Pinpoint the cell where the given text exists, returning its (X, Y) midpoint coordinate. 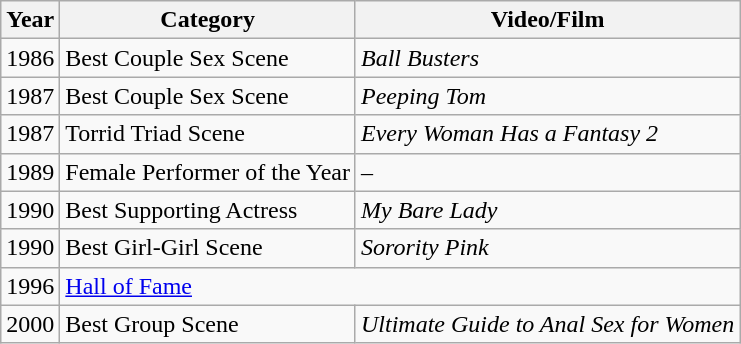
Every Woman Has a Fantasy 2 (547, 134)
Ultimate Guide to Anal Sex for Women (547, 324)
Female Performer of the Year (208, 172)
My Bare Lady (547, 210)
1996 (30, 286)
Year (30, 20)
– (547, 172)
1986 (30, 58)
Best Group Scene (208, 324)
Hall of Fame (400, 286)
1989 (30, 172)
Best Girl-Girl Scene (208, 248)
2000 (30, 324)
Best Supporting Actress (208, 210)
Category (208, 20)
Sorority Pink (547, 248)
Ball Busters (547, 58)
Video/Film (547, 20)
Peeping Tom (547, 96)
Torrid Triad Scene (208, 134)
